Detect which cell encompasses the target text, then output its (x, y) center coordinate. 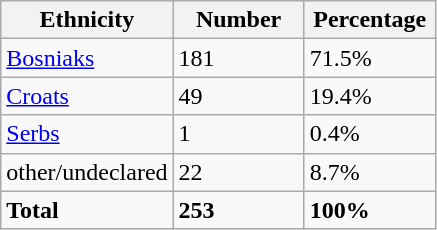
Bosniaks (87, 58)
181 (238, 58)
Percentage (370, 20)
22 (238, 172)
0.4% (370, 134)
100% (370, 210)
1 (238, 134)
Ethnicity (87, 20)
8.7% (370, 172)
Serbs (87, 134)
71.5% (370, 58)
19.4% (370, 96)
other/undeclared (87, 172)
49 (238, 96)
253 (238, 210)
Total (87, 210)
Number (238, 20)
Croats (87, 96)
